Capture the cell that displays the provided text and extract its [X, Y] central coordinate. 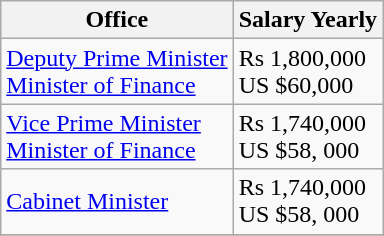
Vice Prime MinisterMinister of Finance [117, 136]
Cabinet Minister [117, 202]
Salary Yearly [308, 20]
Rs 1,800,000US $60,000 [308, 72]
Office [117, 20]
Deputy Prime MinisterMinister of Finance [117, 72]
